Pinpoint the cell where the given text exists, returning its [x, y] midpoint coordinate. 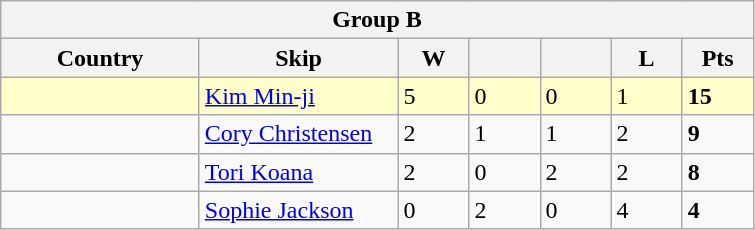
9 [718, 134]
Sophie Jackson [298, 210]
5 [434, 96]
Tori Koana [298, 172]
Pts [718, 58]
Kim Min-ji [298, 96]
15 [718, 96]
Country [100, 58]
8 [718, 172]
W [434, 58]
L [646, 58]
Cory Christensen [298, 134]
Group B [377, 20]
Skip [298, 58]
